Output the (X, Y) coordinate of the center of the cell containing the given text.  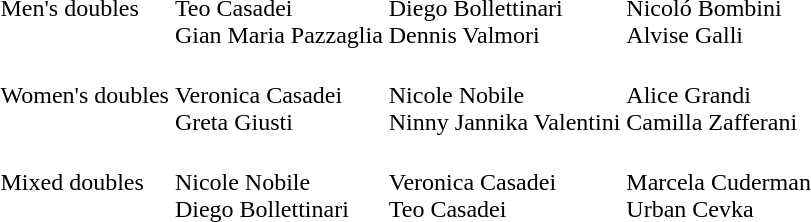
Nicole NobileNinny Jannika Valentini (504, 95)
Veronica CasadeiGreta Giusti (278, 95)
